Search for the cell housing the specified text and yield its (x, y) center coordinate. 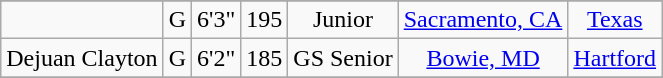
Dejuan Clayton (82, 58)
GS Senior (343, 58)
6'2" (216, 58)
185 (264, 58)
195 (264, 20)
Texas (615, 20)
Sacramento, CA (483, 20)
6'3" (216, 20)
Hartford (615, 58)
Bowie, MD (483, 58)
Junior (343, 20)
